Provide the [X, Y] coordinate of the cell's center where the given text is located.  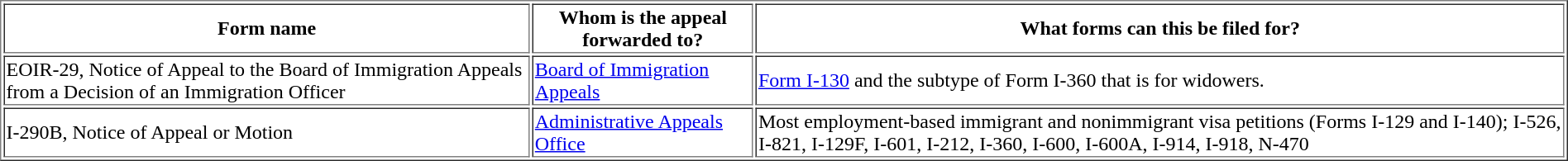
I-290B, Notice of Appeal or Motion [266, 132]
Administrative Appeals Office [643, 132]
EOIR-29, Notice of Appeal to the Board of Immigration Appeals from a Decision of an Immigration Officer [266, 81]
Form name [266, 28]
Whom is the appeal forwarded to? [643, 28]
Board of Immigration Appeals [643, 81]
What forms can this be filed for? [1160, 28]
Form I-130 and the subtype of Form I-360 that is for widowers. [1160, 81]
